Pinpoint the cell where the given text exists, returning its (X, Y) midpoint coordinate. 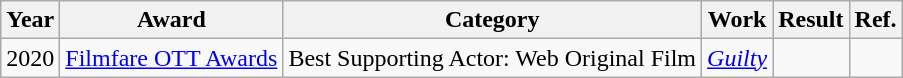
Category (492, 20)
Filmfare OTT Awards (172, 58)
Award (172, 20)
2020 (30, 58)
Best Supporting Actor: Web Original Film (492, 58)
Ref. (876, 20)
Year (30, 20)
Work (738, 20)
Result (811, 20)
Guilty (738, 58)
